Scan for the cell matching the given text and deliver its [X, Y] coordinate at center. 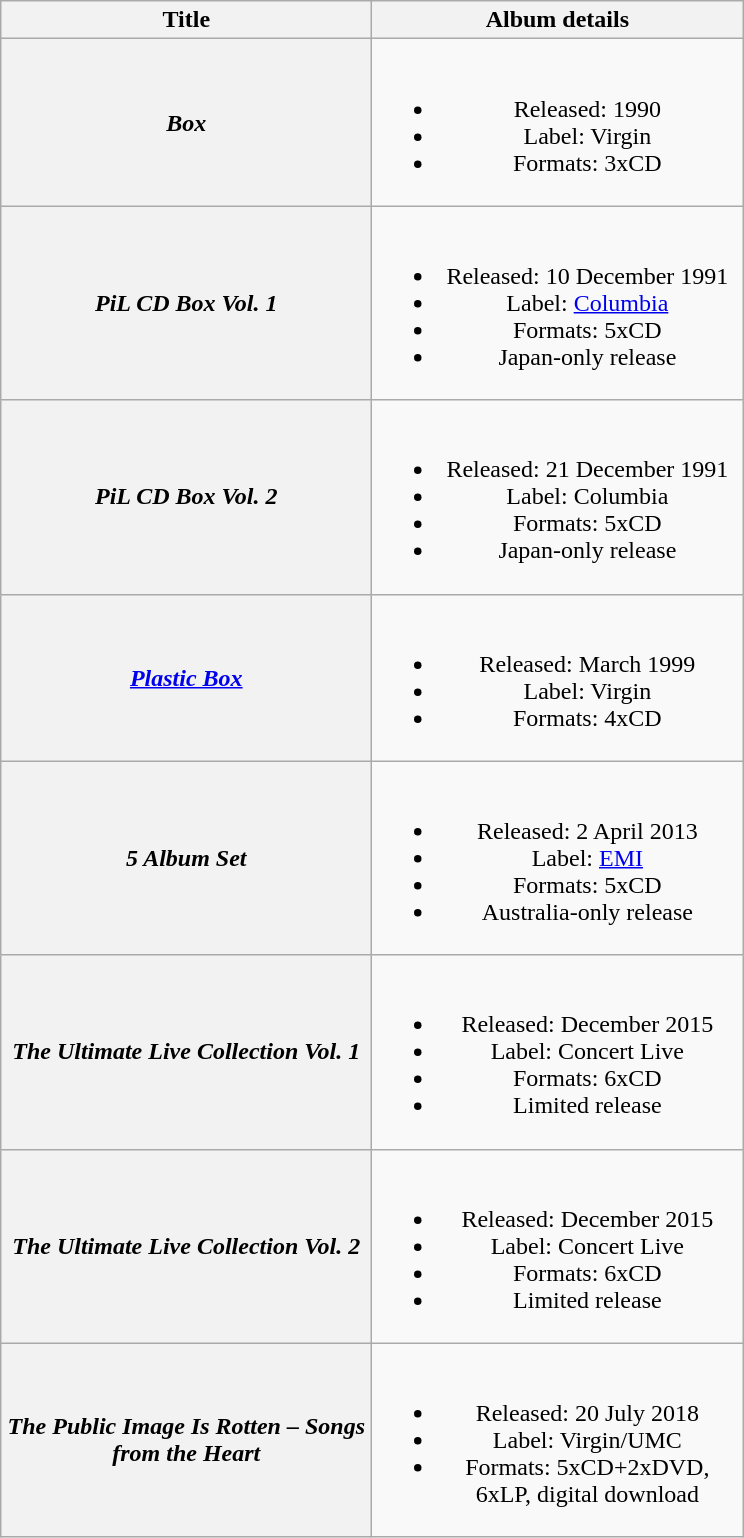
Plastic Box [186, 678]
PiL CD Box Vol. 2 [186, 497]
The Ultimate Live Collection Vol. 1 [186, 1052]
Released: 2 April 2013Label: EMIFormats: 5xCDAustralia-only release [558, 858]
5 Album Set [186, 858]
Released: 20 July 2018Label: Virgin/UMCFormats: 5xCD+2xDVD, 6xLP, digital download [558, 1440]
Title [186, 20]
Released: March 1999Label: VirginFormats: 4xCD [558, 678]
PiL CD Box Vol. 1 [186, 303]
The Ultimate Live Collection Vol. 2 [186, 1246]
The Public Image Is Rotten – Songs from the Heart [186, 1440]
Released: 1990Label: VirginFormats: 3xCD [558, 122]
Box [186, 122]
Album details [558, 20]
Released: 10 December 1991Label: ColumbiaFormats: 5xCDJapan-only release [558, 303]
Released: 21 December 1991Label: ColumbiaFormats: 5xCDJapan-only release [558, 497]
